Find where the given text appears and provide that cell's center as (X, Y) coordinate. 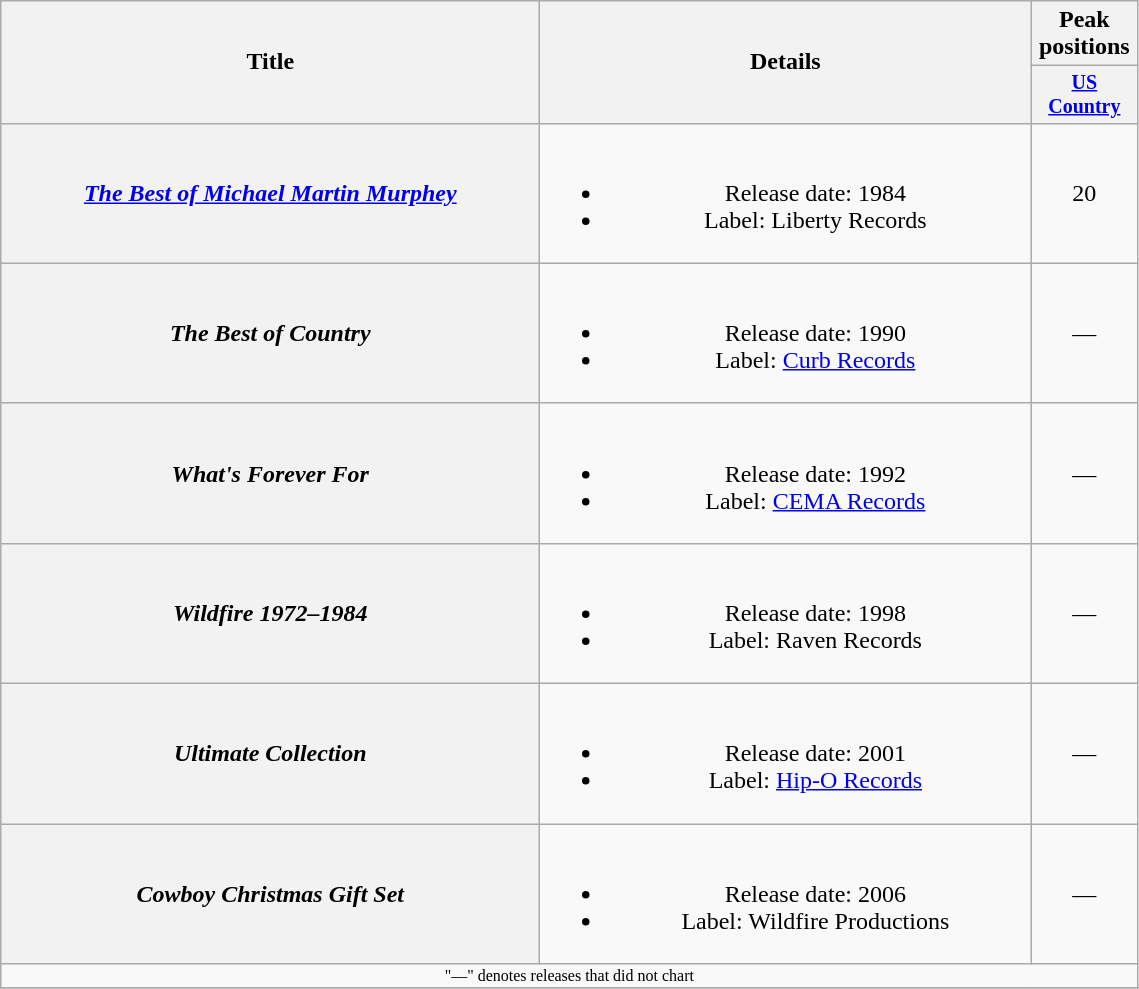
Ultimate Collection (270, 754)
Release date: 1990Label: Curb Records (786, 333)
Details (786, 62)
Release date: 1984Label: Liberty Records (786, 193)
Release date: 2006Label: Wildfire Productions (786, 894)
Peak positions (1084, 34)
US Country (1084, 94)
The Best of Country (270, 333)
The Best of Michael Martin Murphey (270, 193)
"—" denotes releases that did not chart (570, 976)
Cowboy Christmas Gift Set (270, 894)
Release date: 1998Label: Raven Records (786, 613)
Wildfire 1972–1984 (270, 613)
Release date: 2001Label: Hip-O Records (786, 754)
Title (270, 62)
Release date: 1992Label: CEMA Records (786, 473)
20 (1084, 193)
What's Forever For (270, 473)
